Search for the cell housing the specified text and yield its (X, Y) center coordinate. 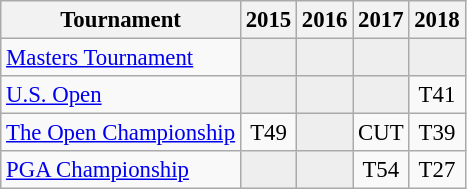
2018 (437, 20)
PGA Championship (121, 170)
2017 (381, 20)
U.S. Open (121, 95)
The Open Championship (121, 133)
2016 (325, 20)
CUT (381, 133)
Tournament (121, 20)
T39 (437, 133)
T54 (381, 170)
Masters Tournament (121, 58)
T49 (268, 133)
2015 (268, 20)
T27 (437, 170)
T41 (437, 95)
